Return the (x, y) coordinate for the center point of the cell that contains the specified text.  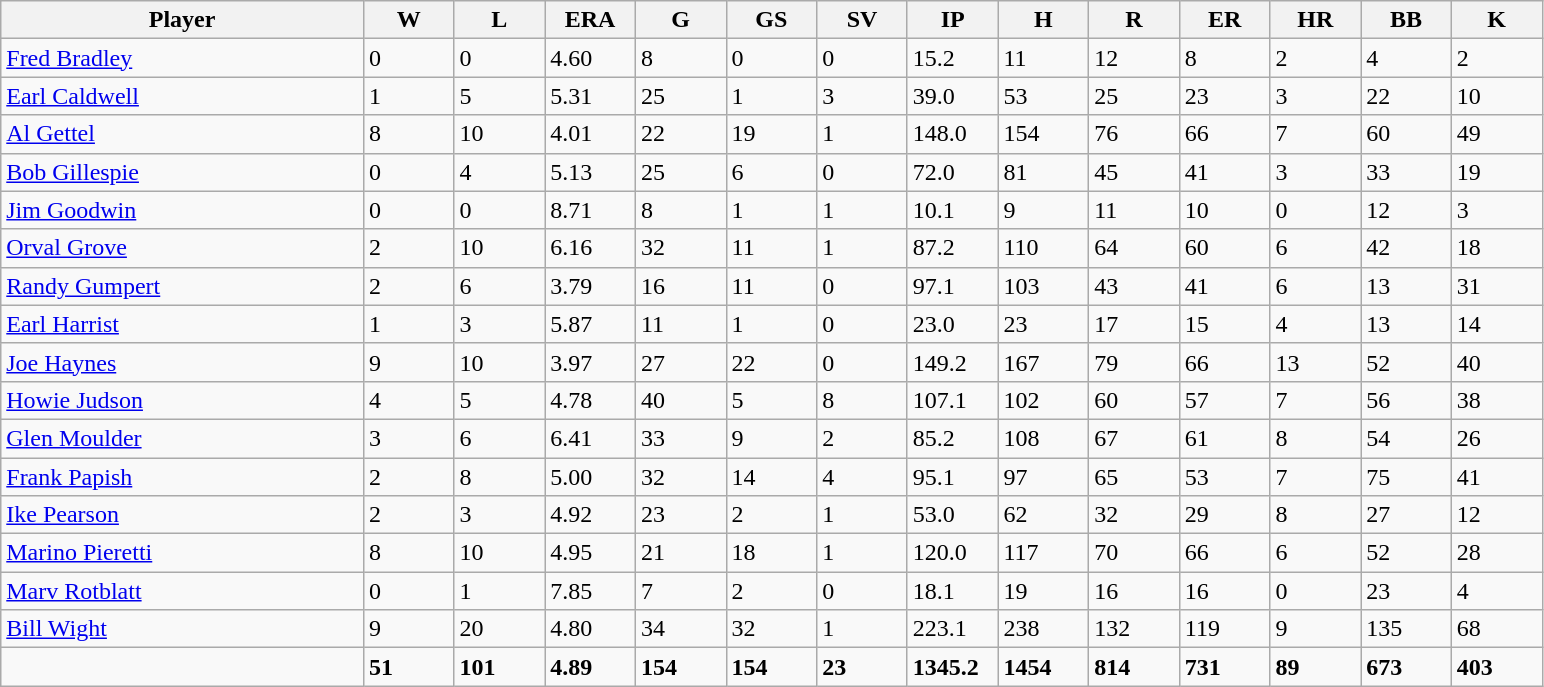
4.95 (590, 553)
4.92 (590, 515)
64 (1134, 248)
97.1 (952, 286)
39.0 (952, 96)
8.71 (590, 210)
IP (952, 20)
ER (1224, 20)
K (1496, 20)
814 (1134, 667)
4.01 (590, 134)
107.1 (952, 400)
38 (1496, 400)
61 (1224, 438)
65 (1134, 477)
49 (1496, 134)
23.0 (952, 324)
119 (1224, 629)
85.2 (952, 438)
4.78 (590, 400)
3.97 (590, 362)
H (1044, 20)
17 (1134, 324)
673 (1406, 667)
31 (1496, 286)
102 (1044, 400)
54 (1406, 438)
5.00 (590, 477)
34 (680, 629)
56 (1406, 400)
79 (1134, 362)
Randy Gumpert (182, 286)
101 (500, 667)
403 (1496, 667)
Earl Caldwell (182, 96)
29 (1224, 515)
57 (1224, 400)
167 (1044, 362)
81 (1044, 172)
Fred Bradley (182, 58)
67 (1134, 438)
Marino Pieretti (182, 553)
731 (1224, 667)
Ike Pearson (182, 515)
117 (1044, 553)
Joe Haynes (182, 362)
62 (1044, 515)
Orval Grove (182, 248)
3.79 (590, 286)
95.1 (952, 477)
148.0 (952, 134)
51 (408, 667)
Earl Harrist (182, 324)
70 (1134, 553)
Frank Papish (182, 477)
7.85 (590, 591)
110 (1044, 248)
4.89 (590, 667)
72.0 (952, 172)
87.2 (952, 248)
Al Gettel (182, 134)
6.41 (590, 438)
135 (1406, 629)
89 (1316, 667)
28 (1496, 553)
Jim Goodwin (182, 210)
5.13 (590, 172)
Marv Rotblatt (182, 591)
43 (1134, 286)
Bob Gillespie (182, 172)
4.60 (590, 58)
238 (1044, 629)
10.1 (952, 210)
149.2 (952, 362)
97 (1044, 477)
18.1 (952, 591)
76 (1134, 134)
R (1134, 20)
108 (1044, 438)
1345.2 (952, 667)
15 (1224, 324)
68 (1496, 629)
26 (1496, 438)
Player (182, 20)
5.87 (590, 324)
ERA (590, 20)
L (500, 20)
20 (500, 629)
132 (1134, 629)
75 (1406, 477)
5.31 (590, 96)
103 (1044, 286)
53.0 (952, 515)
45 (1134, 172)
6.16 (590, 248)
GS (772, 20)
W (408, 20)
Glen Moulder (182, 438)
120.0 (952, 553)
4.80 (590, 629)
G (680, 20)
HR (1316, 20)
21 (680, 553)
Bill Wight (182, 629)
Howie Judson (182, 400)
BB (1406, 20)
15.2 (952, 58)
223.1 (952, 629)
SV (862, 20)
1454 (1044, 667)
42 (1406, 248)
